Detect which cell encompasses the target text, then output its (X, Y) center coordinate. 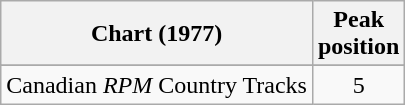
Canadian RPM Country Tracks (157, 85)
5 (358, 85)
Chart (1977) (157, 34)
Peakposition (358, 34)
